From the cell containing the given text, extract its center point as [x, y] coordinate. 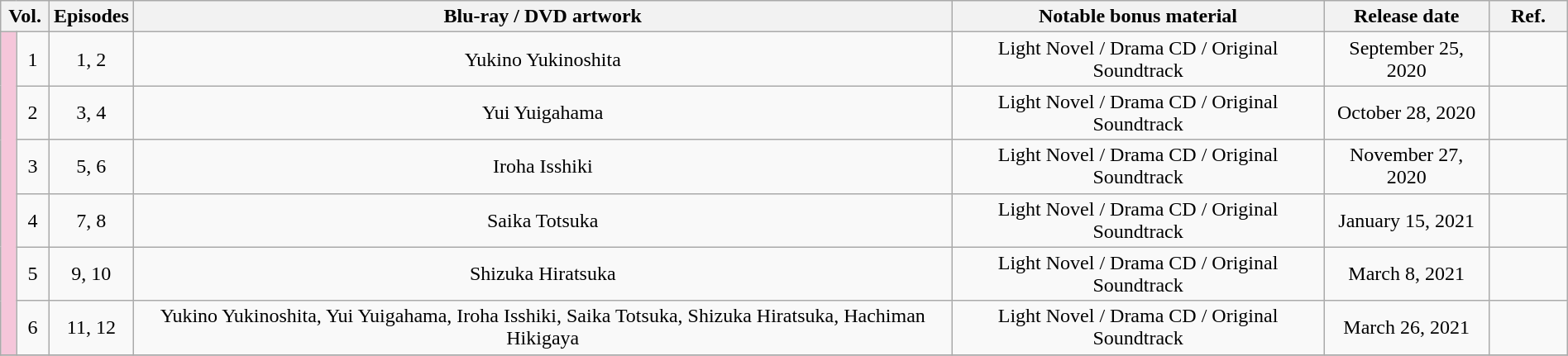
11, 12 [91, 327]
1 [33, 59]
3 [33, 167]
Iroha Isshiki [543, 167]
Notable bonus material [1138, 17]
September 25, 2020 [1407, 59]
November 27, 2020 [1407, 167]
March 8, 2021 [1407, 274]
4 [33, 220]
2 [33, 112]
3, 4 [91, 112]
5 [33, 274]
Shizuka Hiratsuka [543, 274]
Yukino Yukinoshita [543, 59]
Blu-ray / DVD artwork [543, 17]
Vol. [25, 17]
Ref. [1528, 17]
October 28, 2020 [1407, 112]
6 [33, 327]
Saika Totsuka [543, 220]
January 15, 2021 [1407, 220]
Yukino Yukinoshita, Yui Yuigahama, Iroha Isshiki, Saika Totsuka, Shizuka Hiratsuka, Hachiman Hikigaya [543, 327]
Release date [1407, 17]
5, 6 [91, 167]
7, 8 [91, 220]
1, 2 [91, 59]
March 26, 2021 [1407, 327]
Yui Yuigahama [543, 112]
Episodes [91, 17]
9, 10 [91, 274]
